Detect which cell encompasses the target text, then output its (x, y) center coordinate. 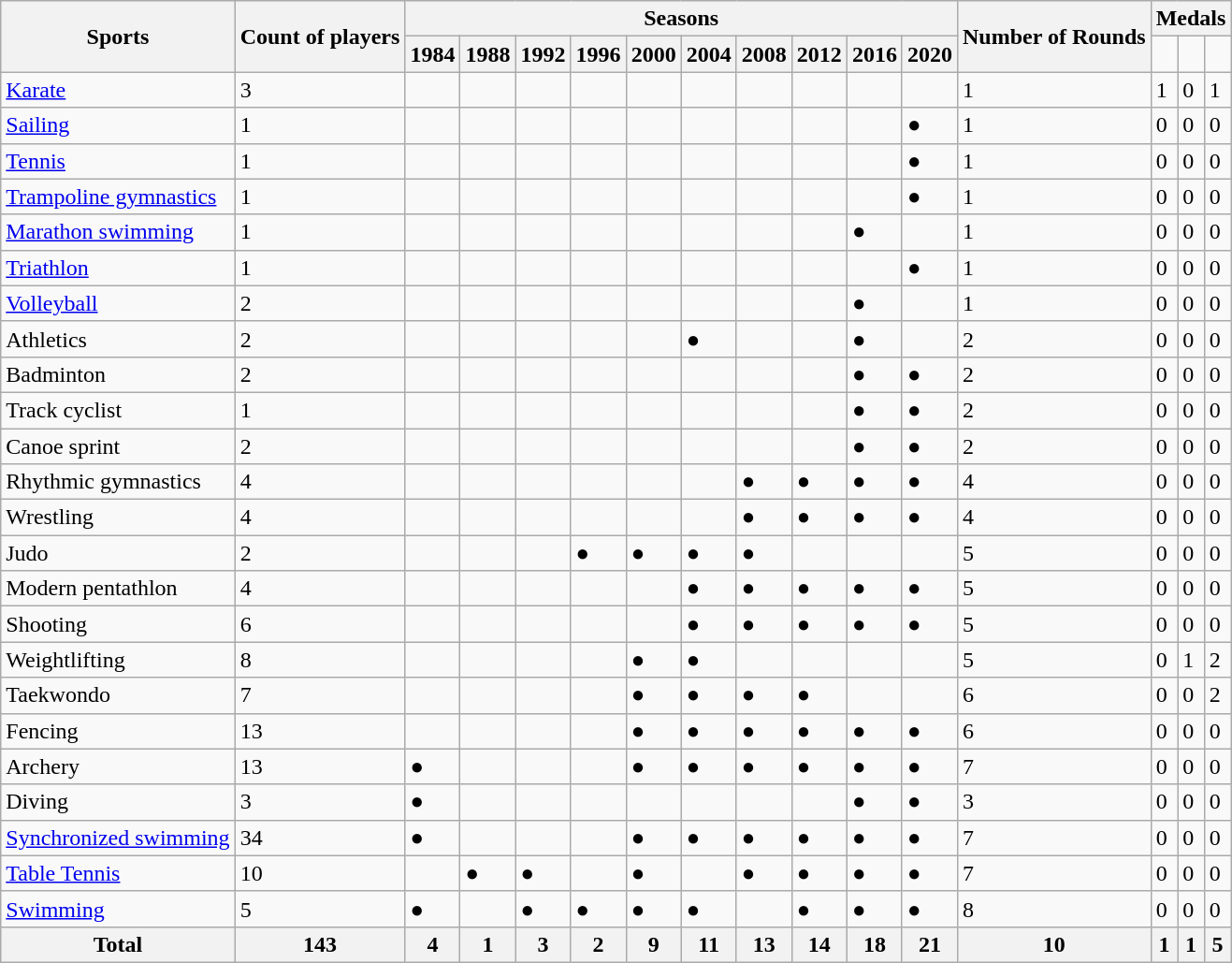
Judo (118, 553)
Archery (118, 766)
2008 (763, 54)
2004 (709, 54)
Wrestling (118, 518)
1984 (432, 54)
9 (653, 944)
Rhythmic gymnastics (118, 482)
21 (930, 944)
1988 (488, 54)
2016 (874, 54)
Table Tennis (118, 873)
Athletics (118, 339)
Diving (118, 802)
Total (118, 944)
Tennis (118, 161)
Medals (1191, 19)
143 (320, 944)
Shooting (118, 624)
2020 (930, 54)
34 (320, 838)
2012 (819, 54)
2000 (653, 54)
Triathlon (118, 268)
Volleyball (118, 303)
Number of Rounds (1053, 36)
1992 (543, 54)
Fencing (118, 731)
14 (819, 944)
11 (709, 944)
Trampoline gymnastics (118, 197)
Synchronized swimming (118, 838)
Sports (118, 36)
Taekwondo (118, 695)
Swimming (118, 909)
1996 (599, 54)
Badminton (118, 374)
18 (874, 944)
Seasons (681, 19)
Canoe sprint (118, 446)
Modern pentathlon (118, 589)
Karate (118, 90)
Count of players (320, 36)
Marathon swimming (118, 232)
Sailing (118, 125)
Track cyclist (118, 410)
Weightlifting (118, 660)
